From the cell containing the given text, extract its center point as [X, Y] coordinate. 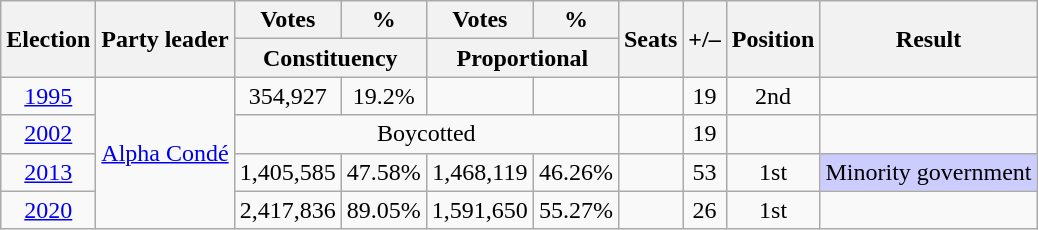
Result [928, 39]
26 [704, 210]
Constituency [330, 58]
19.2% [384, 96]
1,405,585 [288, 172]
55.27% [576, 210]
53 [704, 172]
Proportional [522, 58]
47.58% [384, 172]
1,591,650 [480, 210]
2013 [48, 172]
89.05% [384, 210]
1995 [48, 96]
+/– [704, 39]
Alpha Condé [165, 153]
Boycotted [426, 134]
1,468,119 [480, 172]
354,927 [288, 96]
Minority government [928, 172]
Party leader [165, 39]
46.26% [576, 172]
Election [48, 39]
2,417,836 [288, 210]
2nd [773, 96]
2020 [48, 210]
Position [773, 39]
Seats [650, 39]
2002 [48, 134]
